Locate the cell with the specified text and output its [X, Y] center coordinate. 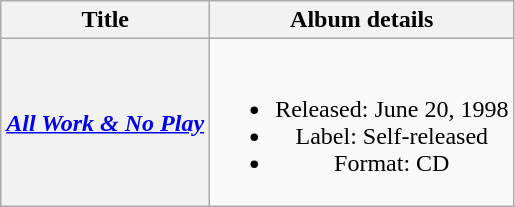
Released: June 20, 1998Label: Self-releasedFormat: CD [362, 122]
Title [106, 20]
All Work & No Play [106, 122]
Album details [362, 20]
